For the text-containing cell, return its midpoint in (x, y) coordinate format. 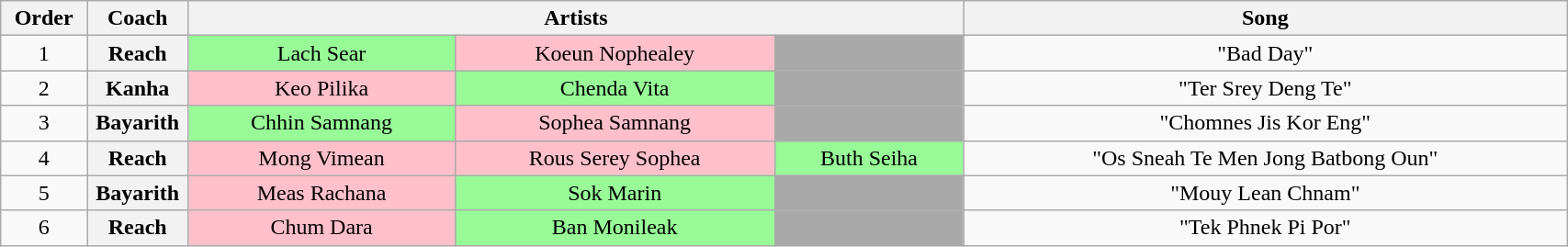
Keo Pilika (321, 88)
"Bad Day" (1266, 53)
Order (44, 18)
"Ter Srey Deng Te" (1266, 88)
Meas Rachana (321, 193)
Coach (138, 18)
"Chomnes Jis Kor Eng" (1266, 123)
Mong Vimean (321, 158)
Chum Dara (321, 228)
Song (1266, 18)
Sophea Samnang (615, 123)
4 (44, 158)
Sok Marin (615, 193)
Ban Monileak (615, 228)
2 (44, 88)
6 (44, 228)
Rous Serey Sophea (615, 158)
Artists (576, 18)
3 (44, 123)
5 (44, 193)
"Os Sneah Te Men Jong Batbong Oun" (1266, 158)
Chhin Samnang (321, 123)
Kanha (138, 88)
Lach Sear (321, 53)
Chenda Vita (615, 88)
Koeun Nophealey (615, 53)
1 (44, 53)
"Mouy Lean Chnam" (1266, 193)
"Tek Phnek Pi Por" (1266, 228)
Buth Seiha (869, 158)
